Search for the cell housing the specified text and yield its [x, y] center coordinate. 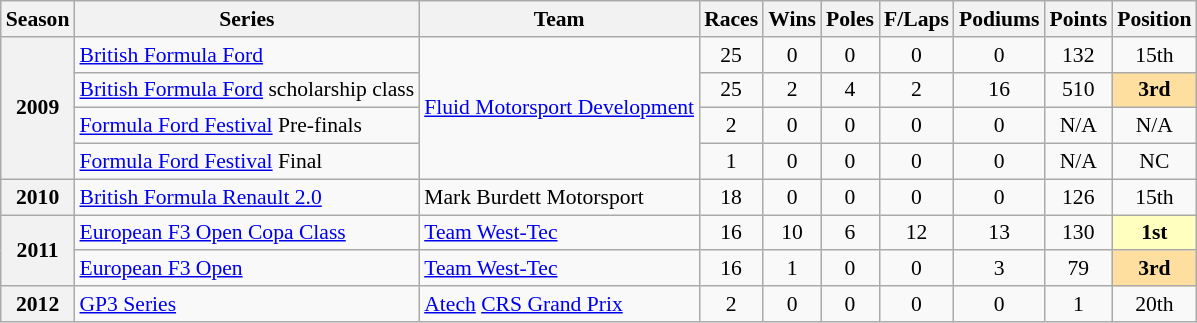
British Formula Ford scholarship class [246, 90]
GP3 Series [246, 304]
Team [559, 19]
European F3 Open [246, 269]
130 [1078, 233]
10 [792, 233]
13 [1000, 233]
20th [1154, 304]
Points [1078, 19]
Atech CRS Grand Prix [559, 304]
12 [916, 233]
Mark Burdett Motorsport [559, 197]
European F3 Open Copa Class [246, 233]
132 [1078, 55]
NC [1154, 162]
79 [1078, 269]
Poles [850, 19]
3 [1000, 269]
Formula Ford Festival Pre-finals [246, 126]
British Formula Renault 2.0 [246, 197]
126 [1078, 197]
2010 [38, 197]
Season [38, 19]
2012 [38, 304]
British Formula Ford [246, 55]
4 [850, 90]
Formula Ford Festival Final [246, 162]
Series [246, 19]
Races [731, 19]
2011 [38, 250]
6 [850, 233]
18 [731, 197]
Wins [792, 19]
Podiums [1000, 19]
1st [1154, 233]
510 [1078, 90]
F/Laps [916, 19]
2009 [38, 108]
Position [1154, 19]
Fluid Motorsport Development [559, 108]
